Identify which cell holds the provided text, then report its (X, Y) central coordinate. 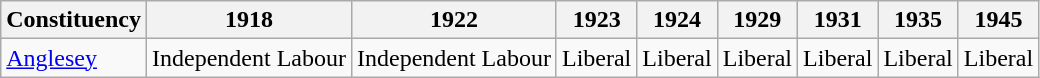
1923 (596, 20)
1922 (454, 20)
1929 (757, 20)
Constituency (74, 20)
1931 (838, 20)
1924 (677, 20)
1945 (998, 20)
1918 (248, 20)
1935 (918, 20)
Anglesey (74, 58)
